Determine the (x, y) coordinate at the center of the cell enclosing the given text.  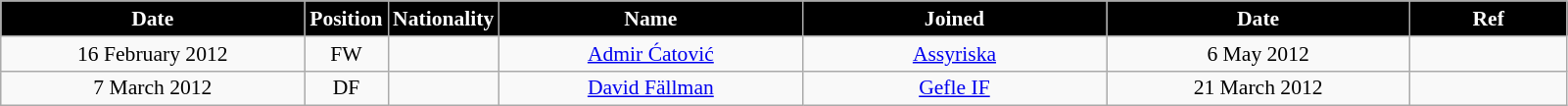
16 February 2012 (153, 54)
Assyriska (954, 54)
Name (650, 19)
David Fällman (650, 88)
Gefle IF (954, 88)
DF (347, 88)
FW (347, 54)
7 March 2012 (153, 88)
Admir Ćatović (650, 54)
21 March 2012 (1259, 88)
Position (347, 19)
Nationality (443, 19)
Joined (954, 19)
6 May 2012 (1259, 54)
Ref (1489, 19)
